For the text-containing cell, return its midpoint in (x, y) coordinate format. 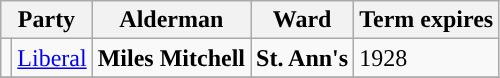
St. Ann's (302, 58)
1928 (426, 58)
Liberal (52, 58)
Ward (302, 20)
Miles Mitchell (171, 58)
Alderman (171, 20)
Party (46, 20)
Term expires (426, 20)
